Return the (x, y) coordinate for the center point of the cell that contains the specified text.  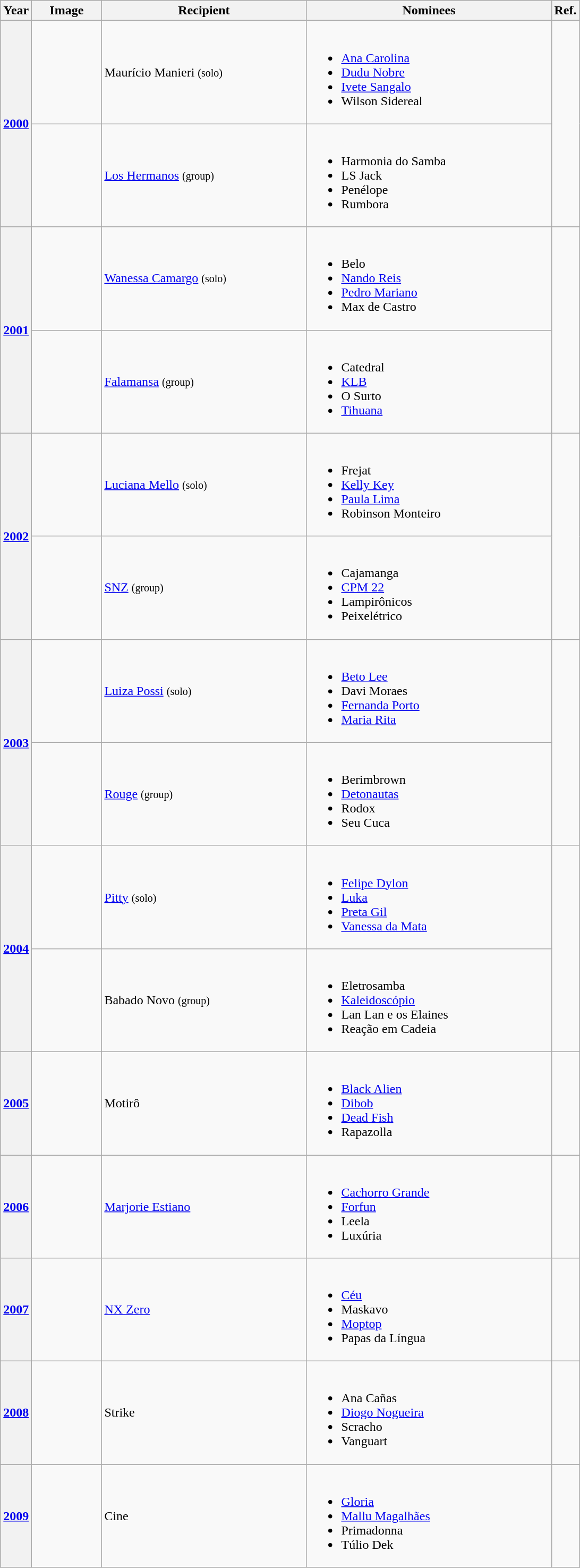
Ana CarolinaDudu NobreIvete SangaloWilson Sidereal (429, 72)
Falamansa (group) (204, 382)
Year (16, 11)
FrejatKelly KeyPaula LimaRobinson Monteiro (429, 485)
CéuMaskavoMoptopPapas da Língua (429, 1310)
Los Hermanos (group) (204, 175)
Wanessa Camargo (solo) (204, 278)
Luiza Possi (solo) (204, 691)
Harmonia do SambaLS JackPenélopeRumbora (429, 175)
2009 (16, 1516)
Nominees (429, 11)
Ana CañasDiogo NogueiraScrachoVanguart (429, 1413)
Motirô (204, 1103)
Ref. (565, 11)
Maurício Manieri (solo) (204, 72)
2002 (16, 536)
BeloNando ReisPedro MarianoMax de Castro (429, 278)
2004 (16, 948)
Strike (204, 1413)
2007 (16, 1310)
Recipient (204, 11)
2000 (16, 124)
Image (67, 11)
CajamangaCPM 22LampirônicosPeixelétrico (429, 588)
2006 (16, 1207)
2003 (16, 742)
Luciana Mello (solo) (204, 485)
2001 (16, 330)
CatedralKLBO SurtoTihuana (429, 382)
Rouge (group) (204, 794)
2008 (16, 1413)
Marjorie Estiano (204, 1207)
SNZ (group) (204, 588)
Cachorro GrandeForfunLeelaLuxúria (429, 1207)
Pitty (solo) (204, 897)
Black AlienDibobDead FishRapazolla (429, 1103)
EletrosambaKaleidoscópioLan Lan e os ElainesReação em Cadeia (429, 1000)
NX Zero (204, 1310)
Beto LeeDavi MoraesFernanda PortoMaria Rita (429, 691)
Felipe DylonLukaPreta GilVanessa da Mata (429, 897)
Cine (204, 1516)
BerimbrownDetonautasRodoxSeu Cuca (429, 794)
Babado Novo (group) (204, 1000)
2005 (16, 1103)
GloriaMallu MagalhãesPrimadonnaTúlio Dek (429, 1516)
